Determine the [X, Y] coordinate at the center of the cell enclosing the given text.  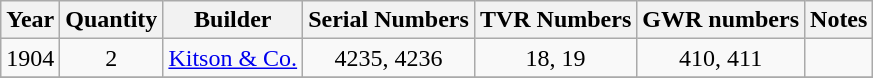
Year [30, 20]
Quantity [112, 20]
Notes [839, 20]
2 [112, 58]
Serial Numbers [389, 20]
410, 411 [721, 58]
4235, 4236 [389, 58]
Kitson & Co. [233, 58]
1904 [30, 58]
Builder [233, 20]
TVR Numbers [555, 20]
18, 19 [555, 58]
GWR numbers [721, 20]
